Output the (x, y) coordinate of the center of the cell containing the given text.  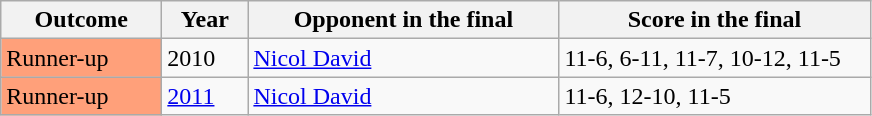
2011 (205, 96)
Outcome (82, 20)
2010 (205, 58)
11-6, 12-10, 11-5 (714, 96)
11-6, 6-11, 11-7, 10-12, 11-5 (714, 58)
Opponent in the final (404, 20)
Year (205, 20)
Score in the final (714, 20)
